Output the (x, y) coordinate of the center of the cell containing the given text.  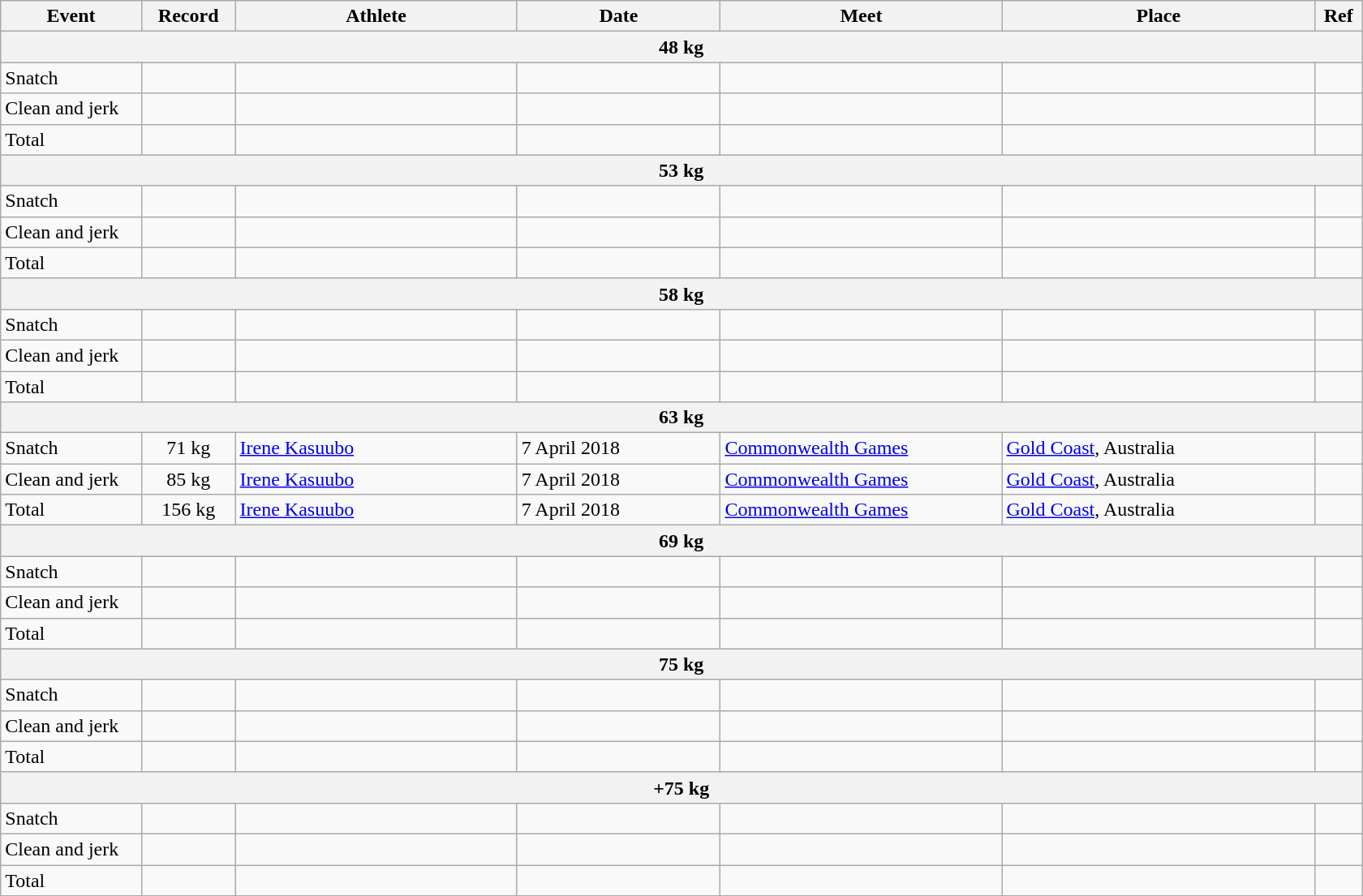
156 kg (188, 510)
Athlete (376, 16)
48 kg (681, 47)
Place (1159, 16)
53 kg (681, 170)
Date (618, 16)
Event (71, 16)
75 kg (681, 664)
+75 kg (681, 787)
Record (188, 16)
69 kg (681, 541)
63 kg (681, 418)
58 kg (681, 294)
Ref (1339, 16)
71 kg (188, 448)
85 kg (188, 479)
Meet (862, 16)
